Scan for the cell matching the given text and deliver its (X, Y) coordinate at center. 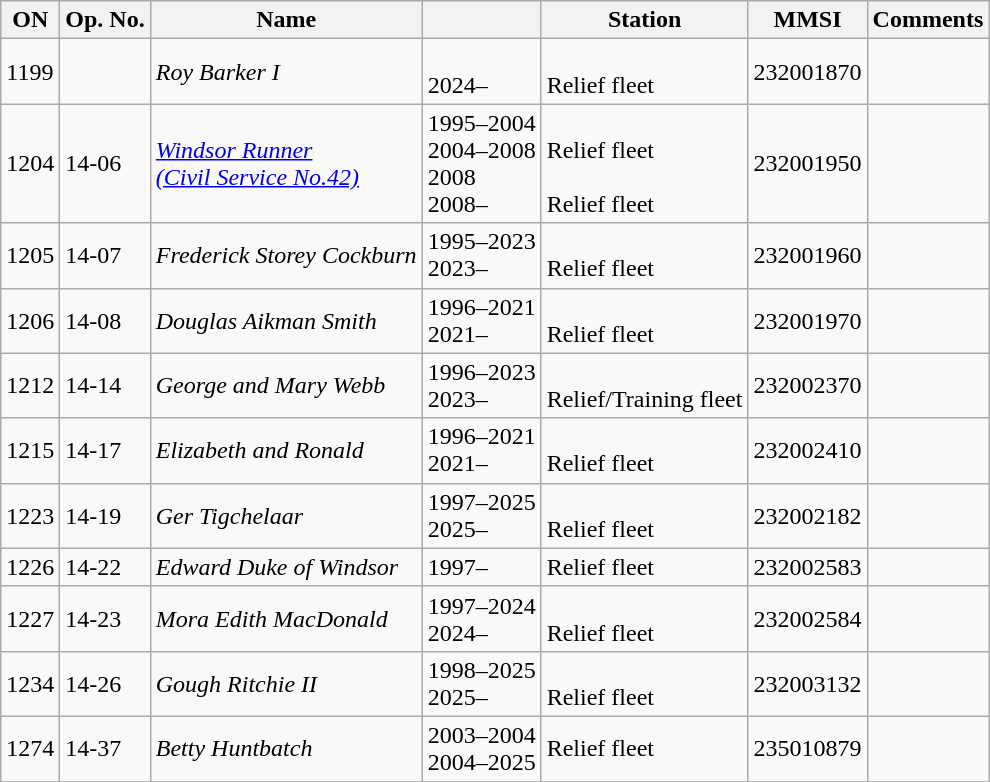
1234 (30, 684)
Name (286, 20)
1199 (30, 72)
1274 (30, 748)
Betty Huntbatch (286, 748)
1997–20252025– (482, 516)
2003–20042004–2025 (482, 748)
232002584 (808, 618)
232001870 (808, 72)
1996–2021 2021– (482, 450)
1223 (30, 516)
232002583 (808, 567)
Edward Duke of Windsor (286, 567)
1215 (30, 450)
Op. No. (105, 20)
2024– (482, 72)
1227 (30, 618)
Elizabeth and Ronald (286, 450)
Windsor Runner(Civil Service No.42) (286, 164)
1998–20252025– (482, 684)
1226 (30, 567)
Gough Ritchie II (286, 684)
232002182 (808, 516)
Roy Barker I (286, 72)
232001960 (808, 256)
1206 (30, 320)
232001970 (808, 320)
1997– (482, 567)
1995–20042004–200820082008– (482, 164)
232003132 (808, 684)
Comments (928, 20)
232002370 (808, 386)
235010879 (808, 748)
1212 (30, 386)
1997–20242024– (482, 618)
14-07 (105, 256)
ON (30, 20)
14-23 (105, 618)
232002410 (808, 450)
14-22 (105, 567)
Relief fleetRelief fleet (644, 164)
Mora Edith MacDonald (286, 618)
14-37 (105, 748)
1204 (30, 164)
1996–20232023– (482, 386)
14-08 (105, 320)
Ger Tigchelaar (286, 516)
1996–20212021– (482, 320)
1205 (30, 256)
14-17 (105, 450)
MMSI (808, 20)
Relief/Training fleet (644, 386)
1995–20232023– (482, 256)
George and Mary Webb (286, 386)
14-14 (105, 386)
14-06 (105, 164)
14-26 (105, 684)
232001950 (808, 164)
Station (644, 20)
Frederick Storey Cockburn (286, 256)
14-19 (105, 516)
Douglas Aikman Smith (286, 320)
